For the text-containing cell, return its midpoint in (x, y) coordinate format. 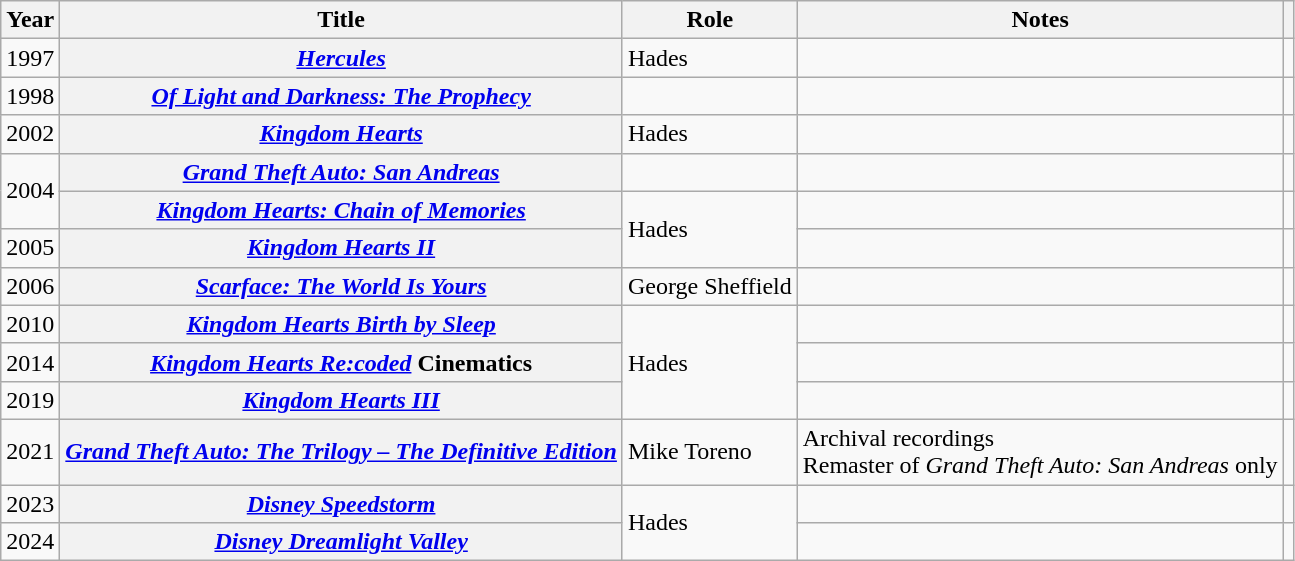
2014 (30, 362)
Kingdom Hearts III (342, 400)
Kingdom Hearts (342, 134)
Hercules (342, 58)
Disney Dreamlight Valley (342, 542)
Kingdom Hearts Birth by Sleep (342, 324)
Role (710, 20)
2006 (30, 286)
Mike Toreno (710, 452)
2010 (30, 324)
Archival recordingsRemaster of Grand Theft Auto: San Andreas only (1040, 452)
Grand Theft Auto: San Andreas (342, 172)
2005 (30, 248)
Kingdom Hearts: Chain of Memories (342, 210)
Notes (1040, 20)
Scarface: The World Is Yours (342, 286)
1998 (30, 96)
Grand Theft Auto: The Trilogy – The Definitive Edition (342, 452)
2019 (30, 400)
Kingdom Hearts Re:coded Cinematics (342, 362)
2023 (30, 503)
1997 (30, 58)
2004 (30, 191)
Disney Speedstorm (342, 503)
2002 (30, 134)
Kingdom Hearts II (342, 248)
2024 (30, 542)
2021 (30, 452)
George Sheffield (710, 286)
Title (342, 20)
Of Light and Darkness: The Prophecy (342, 96)
Year (30, 20)
